Return the [X, Y] coordinate for the center point of the cell that contains the specified text.  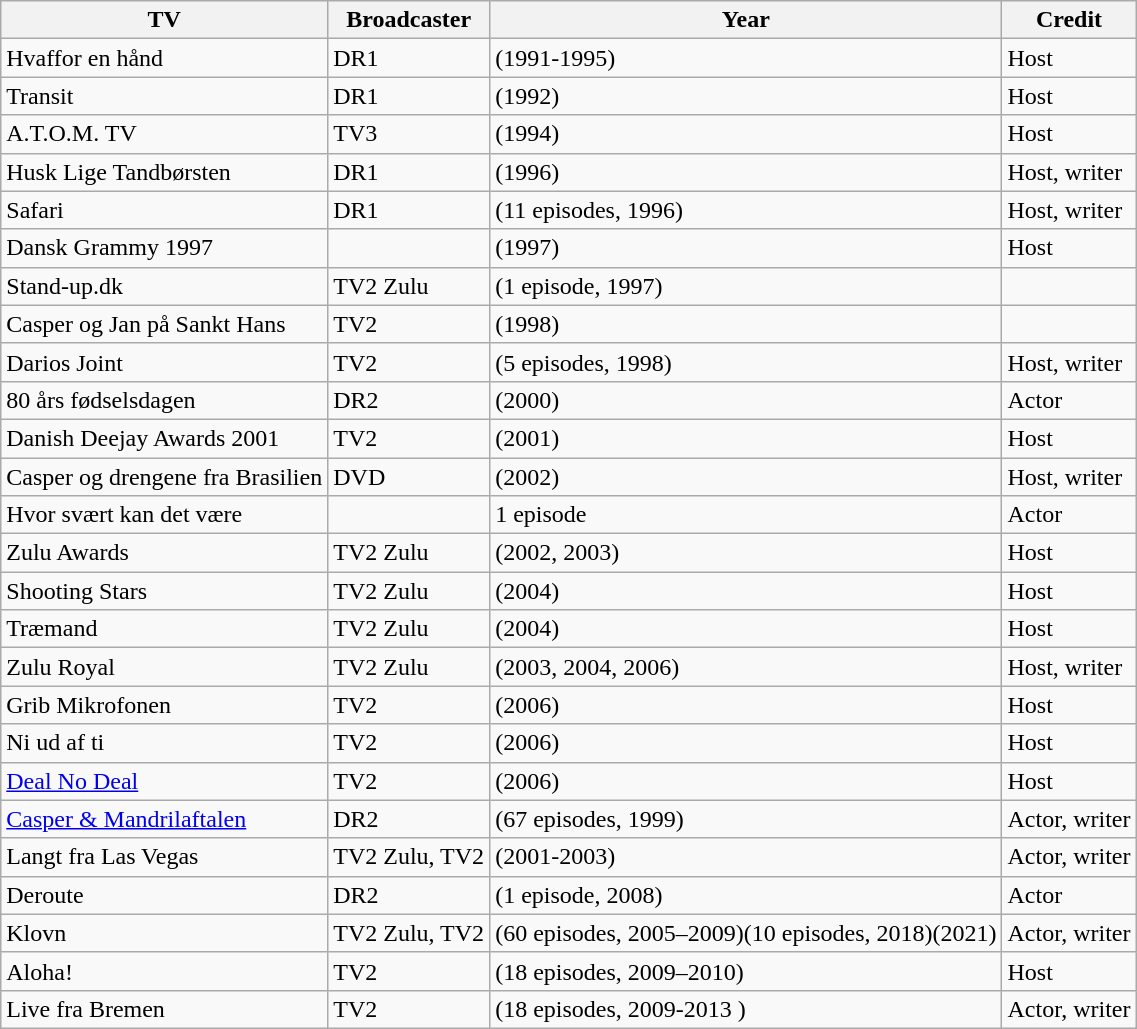
Danish Deejay Awards 2001 [164, 438]
Zulu Royal [164, 667]
(1 episode, 2008) [746, 895]
Darios Joint [164, 362]
(2001-2003) [746, 857]
TV3 [409, 134]
Langt fra Las Vegas [164, 857]
Grib Mikrofonen [164, 705]
(11 episodes, 1996) [746, 210]
TV [164, 20]
(1998) [746, 324]
(1996) [746, 172]
DVD [409, 477]
A.T.O.M. TV [164, 134]
Safari [164, 210]
Zulu Awards [164, 553]
(1997) [746, 248]
(1991-1995) [746, 58]
(2003, 2004, 2006) [746, 667]
(60 episodes, 2005–2009)(10 episodes, 2018)(2021) [746, 933]
(1994) [746, 134]
(1 episode, 1997) [746, 286]
Casper & Mandrilaftalen [164, 819]
(2002) [746, 477]
Year [746, 20]
Hvaffor en hånd [164, 58]
(18 episodes, 2009-2013 ) [746, 1009]
Credit [1069, 20]
(18 episodes, 2009–2010) [746, 971]
Deroute [164, 895]
80 års fødselsdagen [164, 400]
Shooting Stars [164, 591]
Deal No Deal [164, 781]
Live fra Bremen [164, 1009]
(1992) [746, 96]
Husk Lige Tandbørsten [164, 172]
Aloha! [164, 971]
Træmand [164, 629]
Broadcaster [409, 20]
Dansk Grammy 1997 [164, 248]
Hvor svært kan det være [164, 515]
(5 episodes, 1998) [746, 362]
1 episode [746, 515]
Transit [164, 96]
(2000) [746, 400]
Stand-up.dk [164, 286]
(2001) [746, 438]
Casper og Jan på Sankt Hans [164, 324]
(67 episodes, 1999) [746, 819]
Casper og drengene fra Brasilien [164, 477]
Klovn [164, 933]
Ni ud af ti [164, 743]
(2002, 2003) [746, 553]
